Extract the (X, Y) coordinate from the center of the cell holding the provided text.  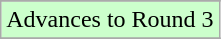
Advances to Round 3 (110, 20)
